Return (X, Y) of the center of cell containing provided text 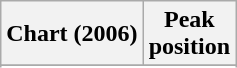
Peakposition (189, 34)
Chart (2006) (72, 34)
